Output the [x, y] coordinate of the center of the cell containing the given text.  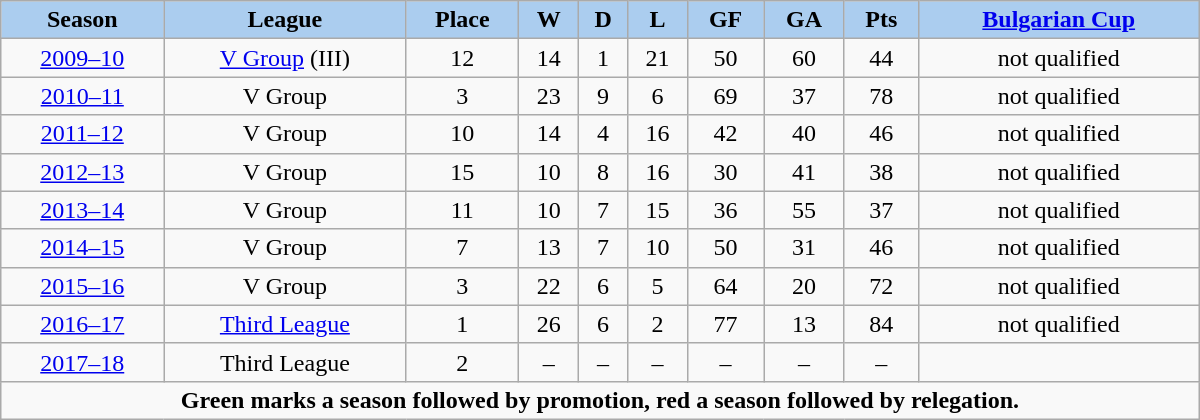
2014–15 [82, 248]
40 [804, 134]
4 [604, 134]
36 [726, 210]
2017–18 [82, 362]
22 [549, 286]
5 [657, 286]
Place [462, 20]
V Group (III) [285, 58]
69 [726, 96]
60 [804, 58]
L [657, 20]
26 [549, 324]
W [549, 20]
42 [726, 134]
2012–13 [82, 172]
77 [726, 324]
31 [804, 248]
78 [881, 96]
21 [657, 58]
64 [726, 286]
44 [881, 58]
2010–11 [82, 96]
Season [82, 20]
23 [549, 96]
9 [604, 96]
GF [726, 20]
20 [804, 286]
2015–16 [82, 286]
8 [604, 172]
Green marks a season followed by promotion, red a season followed by relegation. [600, 400]
GA [804, 20]
Bulgarian Cup [1058, 20]
84 [881, 324]
30 [726, 172]
League [285, 20]
12 [462, 58]
41 [804, 172]
72 [881, 286]
2013–14 [82, 210]
2011–12 [82, 134]
Pts [881, 20]
11 [462, 210]
55 [804, 210]
D [604, 20]
38 [881, 172]
2016–17 [82, 324]
2009–10 [82, 58]
